For the text-containing cell, return its midpoint in [x, y] coordinate format. 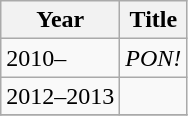
Year [60, 20]
2012–2013 [60, 96]
Title [154, 20]
2010– [60, 58]
PON! [154, 58]
